Find where the given text appears and provide that cell's center as (x, y) coordinate. 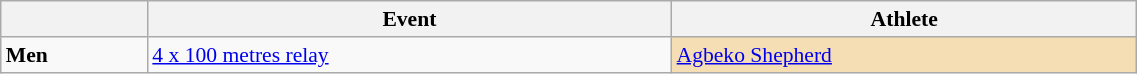
Agbeko Shepherd (904, 55)
4 x 100 metres relay (409, 55)
Men (74, 55)
Athlete (904, 19)
Event (409, 19)
